Find where the given text appears and provide that cell's center as [x, y] coordinate. 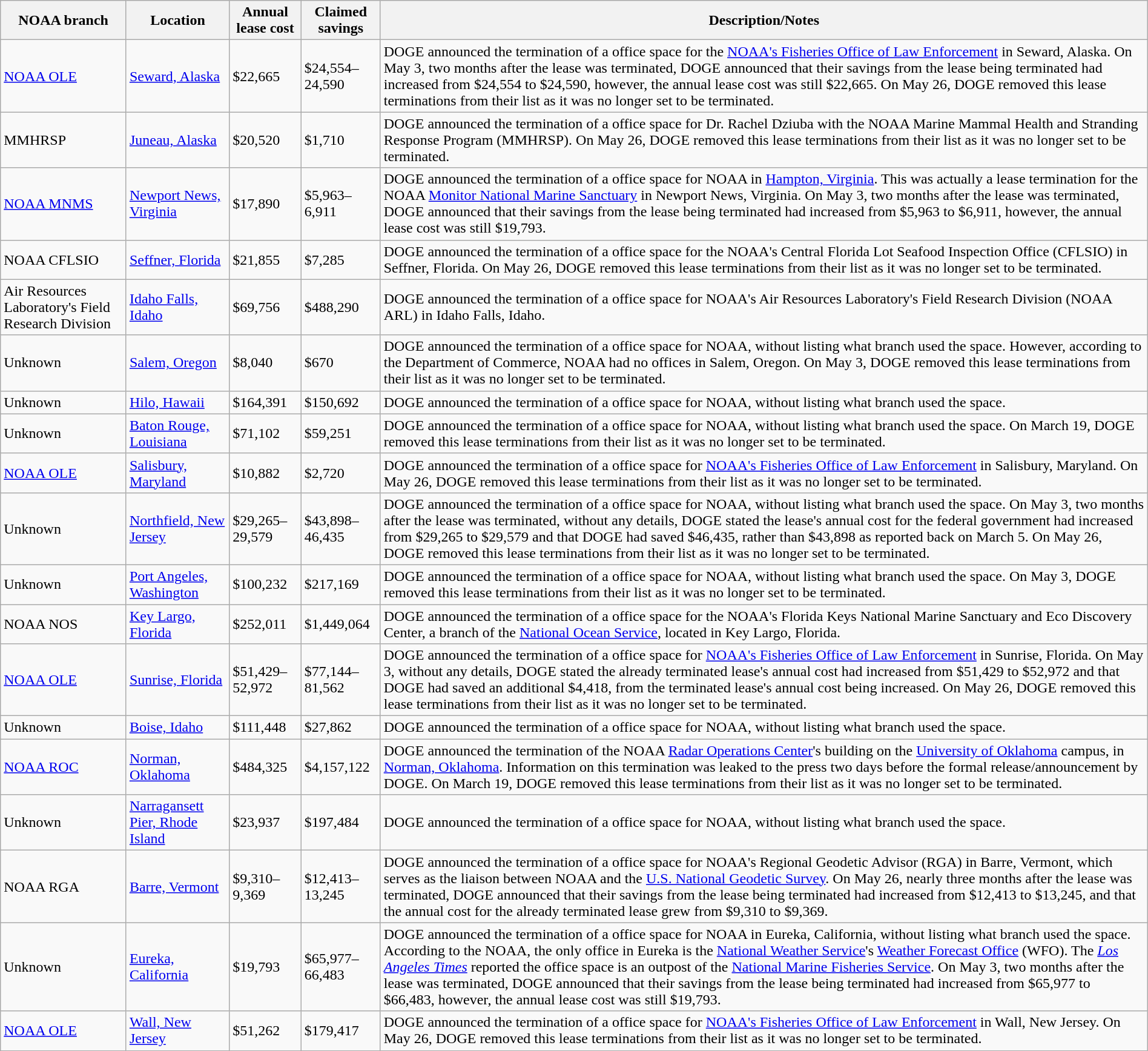
$8,040 [265, 363]
Idaho Falls, Idaho [177, 307]
$488,290 [340, 307]
Sunrise, Florida [177, 680]
$29,265–29,579 [265, 528]
$7,285 [340, 259]
$43,898–46,435 [340, 528]
Seffner, Florida [177, 259]
NOAA ROC [64, 767]
Air Resources Laboratory's Field Research Division [64, 307]
Newport News, Virginia [177, 204]
Norman, Oklahoma [177, 767]
$10,882 [265, 472]
$65,977–66,483 [340, 967]
$77,144–81,562 [340, 680]
MMHRSP [64, 140]
Barre, Vermont [177, 887]
Salisbury, Maryland [177, 472]
Seward, Alaska [177, 76]
Claimed savings [340, 21]
Hilo, Hawaii [177, 402]
$23,937 [265, 823]
Northfield, New Jersey [177, 528]
$484,325 [265, 767]
$51,429–52,972 [265, 680]
$670 [340, 363]
Port Angeles, Washington [177, 584]
Wall, New Jersey [177, 1031]
NOAA NOS [64, 624]
$20,520 [265, 140]
$71,102 [265, 434]
$9,310–9,369 [265, 887]
$252,011 [265, 624]
$179,417 [340, 1031]
$69,756 [265, 307]
Key Largo, Florida [177, 624]
$164,391 [265, 402]
Juneau, Alaska [177, 140]
Salem, Oregon [177, 363]
NOAA MNMS [64, 204]
Annual lease cost [265, 21]
NOAA CFLSIO [64, 259]
Location [177, 21]
Boise, Idaho [177, 728]
$217,169 [340, 584]
$21,855 [265, 259]
Baton Rouge, Louisiana [177, 434]
$5,963–6,911 [340, 204]
$59,251 [340, 434]
$22,665 [265, 76]
$2,720 [340, 472]
DOGE announced the termination of a office space for NOAA's Air Resources Laboratory's Field Research Division (NOAA ARL) in Idaho Falls, Idaho. [764, 307]
Eureka, California [177, 967]
Narragansett Pier, Rhode Island [177, 823]
$24,554–24,590 [340, 76]
$111,448 [265, 728]
$51,262 [265, 1031]
$150,692 [340, 402]
$4,157,122 [340, 767]
NOAA branch [64, 21]
$12,413–13,245 [340, 887]
$1,710 [340, 140]
$17,890 [265, 204]
$1,449,064 [340, 624]
$19,793 [265, 967]
$27,862 [340, 728]
$100,232 [265, 584]
Description/Notes [764, 21]
NOAA RGA [64, 887]
$197,484 [340, 823]
